Pinpoint the cell where the given text exists, returning its (x, y) midpoint coordinate. 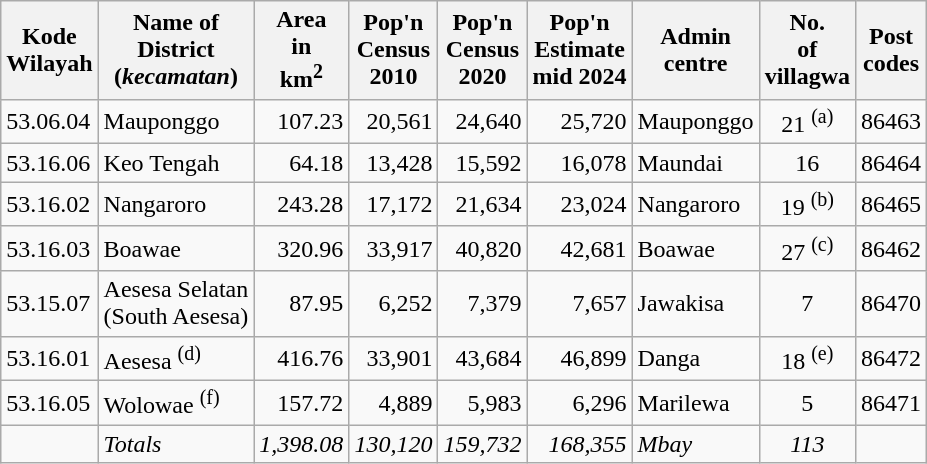
Kode Wilayah (50, 50)
Pop'nEstimatemid 2024 (580, 50)
86471 (890, 404)
Postcodes (890, 50)
7,379 (482, 304)
53.16.01 (50, 358)
25,720 (580, 122)
86464 (890, 163)
33,901 (394, 358)
46,899 (580, 358)
Pop'nCensus2020 (482, 50)
21,634 (482, 204)
168,355 (580, 444)
53.16.02 (50, 204)
Keo Tengah (176, 163)
53.15.07 (50, 304)
Wolowae (f) (176, 404)
7 (807, 304)
6,252 (394, 304)
Mbay (696, 444)
86463 (890, 122)
5,983 (482, 404)
16 (807, 163)
86462 (890, 248)
Totals (176, 444)
86472 (890, 358)
53.16.05 (50, 404)
No.of villagwa (807, 50)
Aesesa Selatan (South Aesesa) (176, 304)
27 (c) (807, 248)
107.23 (302, 122)
Admin centre (696, 50)
157.72 (302, 404)
Marilewa (696, 404)
43,684 (482, 358)
6,296 (580, 404)
16,078 (580, 163)
86465 (890, 204)
243.28 (302, 204)
21 (a) (807, 122)
416.76 (302, 358)
130,120 (394, 444)
20,561 (394, 122)
320.96 (302, 248)
Area in km2 (302, 50)
53.06.04 (50, 122)
Aesesa (d) (176, 358)
159,732 (482, 444)
7,657 (580, 304)
15,592 (482, 163)
86470 (890, 304)
24,640 (482, 122)
4,889 (394, 404)
Jawakisa (696, 304)
1,398.08 (302, 444)
18 (e) (807, 358)
53.16.03 (50, 248)
Pop'nCensus2010 (394, 50)
40,820 (482, 248)
Danga (696, 358)
17,172 (394, 204)
64.18 (302, 163)
33,917 (394, 248)
42,681 (580, 248)
13,428 (394, 163)
Name of District (kecamatan) (176, 50)
53.16.06 (50, 163)
87.95 (302, 304)
5 (807, 404)
23,024 (580, 204)
113 (807, 444)
Maundai (696, 163)
19 (b) (807, 204)
